Search for the cell housing the specified text and yield its (X, Y) center coordinate. 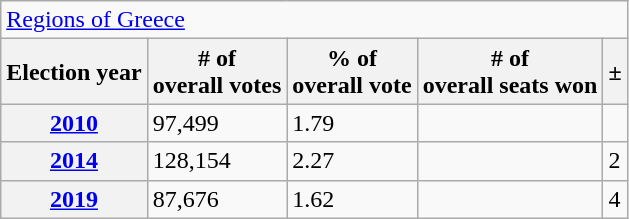
± (615, 72)
97,499 (217, 123)
Election year (74, 72)
1.62 (352, 199)
4 (615, 199)
2 (615, 161)
% ofoverall vote (352, 72)
1.79 (352, 123)
Regions of Greece (314, 20)
2010 (74, 123)
2.27 (352, 161)
128,154 (217, 161)
87,676 (217, 199)
# ofoverall seats won (510, 72)
2019 (74, 199)
2014 (74, 161)
# ofoverall votes (217, 72)
